Locate the cell with the specified text and output its (X, Y) center coordinate. 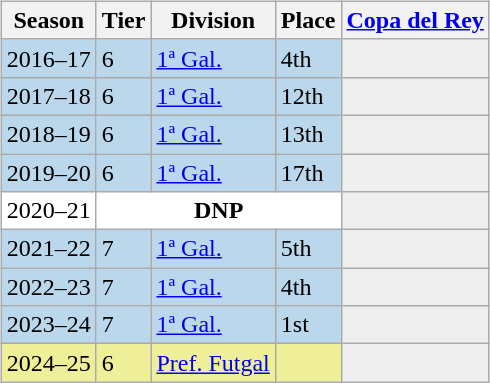
2016–17 (48, 58)
2021–22 (48, 249)
12th (308, 96)
1st (308, 325)
17th (308, 173)
5th (308, 249)
Tier (124, 20)
Copa del Rey (415, 20)
Pref. Futgal (213, 363)
2022–23 (48, 287)
2019–20 (48, 173)
13th (308, 134)
2020–21 (48, 211)
Place (308, 20)
Season (48, 20)
2017–18 (48, 96)
2024–25 (48, 363)
2018–19 (48, 134)
DNP (218, 211)
2023–24 (48, 325)
Division (213, 20)
